From the cell containing the given text, extract its center point as [x, y] coordinate. 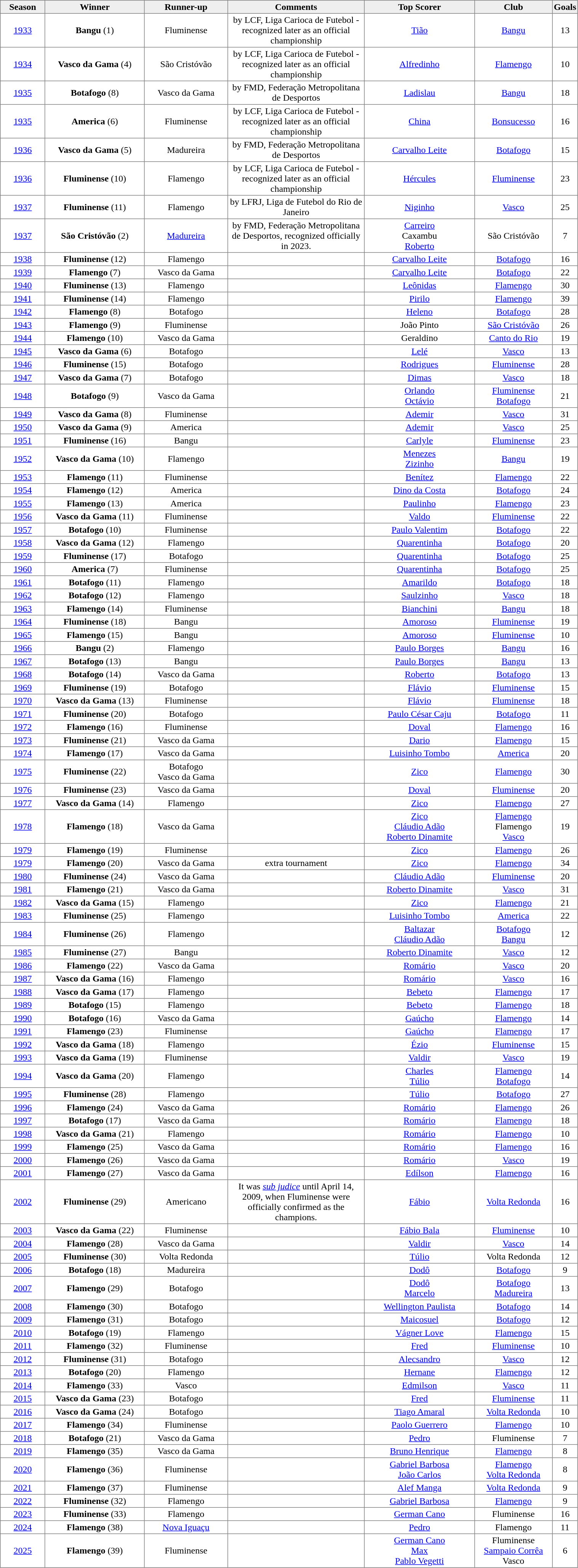
1954 [23, 490]
Valdo [419, 516]
Flamengo (9) [94, 325]
2011 [23, 1346]
2009 [23, 1319]
Botafogo (8) [94, 93]
Dario [419, 740]
Flamengo (8) [94, 312]
Fluminense (13) [94, 285]
1945 [23, 351]
Club [514, 7]
Vasco da Gama (9) [94, 427]
China [419, 121]
Flamengo (33) [94, 1385]
2006 [23, 1270]
1973 [23, 740]
Canto do Rio [514, 338]
2024 [23, 1527]
Edílson [419, 1173]
BotafogoMadureira [514, 1288]
1991 [23, 1031]
Maicosuel [419, 1319]
Vasco da Gama (13) [94, 700]
FluminenseBotafogo [514, 396]
Edmilson [419, 1385]
Botafogo (15) [94, 1005]
1942 [23, 312]
Vasco da Gama (24) [94, 1412]
2002 [23, 1202]
Fluminense (18) [94, 622]
Ladislau [419, 93]
6 [565, 1550]
1971 [23, 714]
Botafogo (17) [94, 1120]
Vasco da Gama (10) [94, 459]
1983 [23, 916]
1951 [23, 440]
1956 [23, 516]
Vasco da Gama (20) [94, 1076]
24 [565, 490]
1939 [23, 272]
Vasco da Gama (7) [94, 378]
Vasco da Gama (5) [94, 150]
Vasco da Gama (21) [94, 1134]
Season [23, 7]
Rodrigues [419, 364]
Hércules [419, 178]
1943 [23, 325]
Bangu (1) [94, 30]
Botafogo (21) [94, 1438]
2005 [23, 1256]
2000 [23, 1160]
Flamengo (13) [94, 503]
1994 [23, 1076]
Fluminense (27) [94, 952]
2025 [23, 1550]
1969 [23, 688]
Fluminense (29) [94, 1202]
Vasco da Gama (8) [94, 414]
MenezesZizinho [419, 459]
Vasco da Gama (6) [94, 351]
1990 [23, 1018]
Dino da Costa [419, 490]
Flamengo (15) [94, 635]
Paulo César Caju [419, 714]
Nova Iguaçu [186, 1527]
São Cristóvão (2) [94, 236]
Fluminense (11) [94, 207]
Runner-up [186, 7]
Botafogo (13) [94, 661]
1944 [23, 338]
Cláudio Adão [419, 876]
Fluminense (17) [94, 556]
German Cano [419, 1514]
Flamengo (21) [94, 889]
1992 [23, 1044]
2004 [23, 1243]
Flamengo (14) [94, 609]
Lelé [419, 351]
2018 [23, 1438]
Carreiro Caxambu Roberto [419, 236]
Flamengo (17) [94, 753]
Dimas [419, 378]
1976 [23, 790]
Gabriel Barbosa [419, 1501]
1941 [23, 299]
1980 [23, 876]
Heleno [419, 312]
Tião [419, 30]
1993 [23, 1057]
BotafogoVasco da Gama [186, 772]
BotafogoBangu [514, 934]
Vágner Love [419, 1333]
Paolo Guerrero [419, 1425]
Fluminense (31) [94, 1359]
1965 [23, 635]
Bruno Henrique [419, 1451]
Alecsandro [419, 1359]
Goals [565, 7]
Fluminense (21) [94, 740]
Flamengo (34) [94, 1425]
Fluminense Sampaio Corrêa Vasco [514, 1550]
1946 [23, 364]
2023 [23, 1514]
2014 [23, 1385]
Botafogo (10) [94, 530]
1968 [23, 674]
Fluminense (16) [94, 440]
Botafogo (11) [94, 582]
2021 [23, 1488]
Vasco da Gama (19) [94, 1057]
Vasco da Gama (4) [94, 64]
Flamengo (22) [94, 966]
Flamengo (20) [94, 863]
Dodô [419, 1270]
1938 [23, 259]
1934 [23, 64]
Botafogo (19) [94, 1333]
1986 [23, 966]
Botafogo (12) [94, 595]
2017 [23, 1425]
1940 [23, 285]
FlamengoBotafogo [514, 1076]
1953 [23, 477]
extra tournament [296, 863]
America (7) [94, 569]
Fluminense (33) [94, 1514]
OrlandoOctávio [419, 396]
BaltazarCláudio Adão [419, 934]
Pirilo [419, 299]
1967 [23, 661]
1947 [23, 378]
Niginho [419, 207]
Flamengo (32) [94, 1346]
Fluminense (25) [94, 916]
1998 [23, 1134]
Saulzinho [419, 595]
1933 [23, 30]
1989 [23, 1005]
Botafogo (14) [94, 674]
Flamengo (35) [94, 1451]
Fluminense (14) [94, 299]
Leônidas [419, 285]
DodôMarcelo [419, 1288]
1974 [23, 753]
Vasco da Gama (11) [94, 516]
39 [565, 299]
Paulinho [419, 503]
Flamengo (24) [94, 1107]
1987 [23, 978]
Top Scorer [419, 7]
1975 [23, 772]
2022 [23, 1501]
Fluminense (26) [94, 934]
34 [565, 863]
Vasco da Gama (18) [94, 1044]
Botafogo (9) [94, 396]
Botafogo (20) [94, 1372]
Botafogo (18) [94, 1270]
Vasco da Gama (16) [94, 978]
Vasco da Gama (12) [94, 543]
Americano [186, 1202]
Flamengo (7) [94, 272]
Flamengo (25) [94, 1147]
1958 [23, 543]
It was sub judice until April 14, 2009, when Fluminense were officially confirmed as the champions. [296, 1202]
Flamengo (19) [94, 850]
2003 [23, 1230]
Winner [94, 7]
1962 [23, 595]
Bianchini [419, 609]
2015 [23, 1398]
Alef Manga [419, 1488]
FlamengoFlamengoVasco [514, 826]
Amarildo [419, 582]
2012 [23, 1359]
Alfredinho [419, 64]
FlamengoVolta Redonda [514, 1470]
1972 [23, 727]
1948 [23, 396]
2008 [23, 1306]
Flamengo (31) [94, 1319]
Flamengo (38) [94, 1527]
Fluminense (12) [94, 259]
ZicoCláudio AdãoRoberto Dinamite [419, 826]
1964 [23, 622]
Flamengo (28) [94, 1243]
Fluminense (28) [94, 1094]
Ézio [419, 1044]
1999 [23, 1147]
1996 [23, 1107]
2001 [23, 1173]
Paulo Valentim [419, 530]
1957 [23, 530]
Flamengo (30) [94, 1306]
2013 [23, 1372]
by LFRJ, Liga de Futebol do Rio de Janeiro [296, 207]
1959 [23, 556]
Fluminense (22) [94, 772]
Flamengo (36) [94, 1470]
Botafogo (16) [94, 1018]
Vasco da Gama (14) [94, 803]
1955 [23, 503]
Flamengo (23) [94, 1031]
Fábio Bala [419, 1230]
1997 [23, 1120]
Fluminense (19) [94, 688]
Gabriel BarbosaJoão Carlos [419, 1470]
Flamengo (39) [94, 1550]
1963 [23, 609]
Geraldino [419, 338]
1995 [23, 1094]
by FMD, Federação Metropolitana de Desportos, recognized officially in 2023. [296, 236]
2007 [23, 1288]
CharlesTúlio [419, 1076]
1970 [23, 700]
Fábio [419, 1202]
Fluminense (32) [94, 1501]
1978 [23, 826]
1982 [23, 903]
Fluminense (30) [94, 1256]
2019 [23, 1451]
Vasco da Gama (17) [94, 992]
Comments [296, 7]
Flamengo (12) [94, 490]
Flamengo (29) [94, 1288]
Roberto [419, 674]
Bonsucesso [514, 121]
1966 [23, 648]
1988 [23, 992]
Fluminense (23) [94, 790]
1949 [23, 414]
German Cano Max Pablo Vegetti [419, 1550]
2016 [23, 1412]
1960 [23, 569]
America (6) [94, 121]
1981 [23, 889]
Fluminense (15) [94, 364]
Flamengo (10) [94, 338]
Fluminense (24) [94, 876]
Flamengo (37) [94, 1488]
Benítez [419, 477]
1950 [23, 427]
Wellington Paulista [419, 1306]
Flamengo (16) [94, 727]
Flamengo (27) [94, 1173]
Fluminense (20) [94, 714]
Tiago Amaral [419, 1412]
Flamengo (26) [94, 1160]
1984 [23, 934]
Carlyle [419, 440]
João Pinto [419, 325]
1985 [23, 952]
1961 [23, 582]
Vasco da Gama (15) [94, 903]
Vasco da Gama (23) [94, 1398]
1952 [23, 459]
Bangu (2) [94, 648]
2020 [23, 1470]
Vasco da Gama (22) [94, 1230]
2010 [23, 1333]
Flamengo (11) [94, 477]
Flamengo (18) [94, 826]
Fluminense (10) [94, 178]
1977 [23, 803]
Hernane [419, 1372]
